Detect which cell encompasses the target text, then output its (x, y) center coordinate. 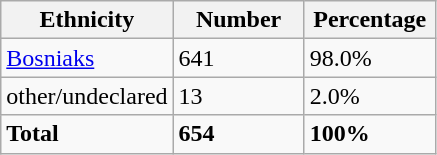
641 (238, 58)
100% (370, 134)
2.0% (370, 96)
654 (238, 134)
13 (238, 96)
Total (87, 134)
Number (238, 20)
Percentage (370, 20)
Bosniaks (87, 58)
other/undeclared (87, 96)
98.0% (370, 58)
Ethnicity (87, 20)
